For the text-containing cell, return its midpoint in (x, y) coordinate format. 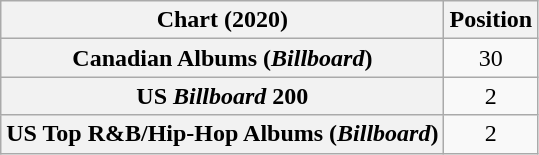
30 (491, 58)
US Billboard 200 (222, 96)
US Top R&B/Hip-Hop Albums (Billboard) (222, 134)
Position (491, 20)
Chart (2020) (222, 20)
Canadian Albums (Billboard) (222, 58)
